Search for the cell housing the specified text and yield its [x, y] center coordinate. 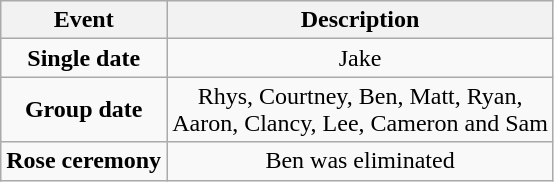
Rose ceremony [84, 161]
Description [360, 20]
Jake [360, 58]
Ben was eliminated [360, 161]
Single date [84, 58]
Event [84, 20]
Rhys, Courtney, Ben, Matt, Ryan, Aaron, Clancy, Lee, Cameron and Sam [360, 110]
Group date [84, 110]
